From the cell containing the given text, extract its center point as [x, y] coordinate. 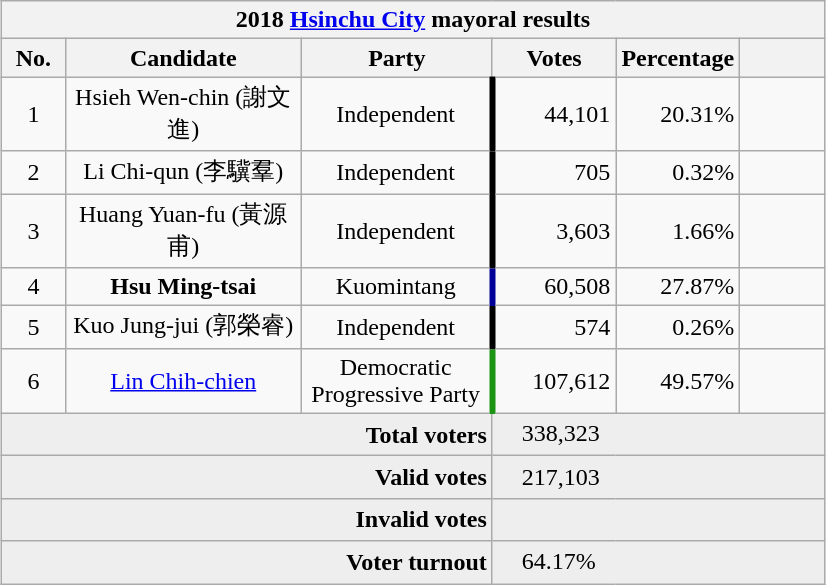
No. [34, 58]
Invalid votes [248, 520]
574 [554, 328]
107,612 [554, 380]
3,603 [554, 231]
60,508 [554, 287]
4 [34, 287]
Voter turnout [248, 562]
Valid votes [248, 478]
2018 Hsinchu City mayoral results [414, 20]
1.66% [678, 231]
27.87% [678, 287]
49.57% [678, 380]
1 [34, 114]
Votes [554, 58]
Kuo Jung-jui (郭榮睿) [183, 328]
Total voters [248, 434]
217,103 [658, 478]
5 [34, 328]
44,101 [554, 114]
2 [34, 172]
Huang Yuan-fu (黃源甫) [183, 231]
Li Chi-qun (李驥羣) [183, 172]
705 [554, 172]
Hsieh Wen-chin (謝文進) [183, 114]
0.26% [678, 328]
6 [34, 380]
Hsu Ming-tsai [183, 287]
Lin Chih-chien [183, 380]
0.32% [678, 172]
Candidate [183, 58]
64.17% [658, 562]
Percentage [678, 58]
Kuomintang [396, 287]
3 [34, 231]
338,323 [658, 434]
20.31% [678, 114]
Party [396, 58]
Democratic Progressive Party [396, 380]
